From the cell containing the given text, extract its center point as (x, y) coordinate. 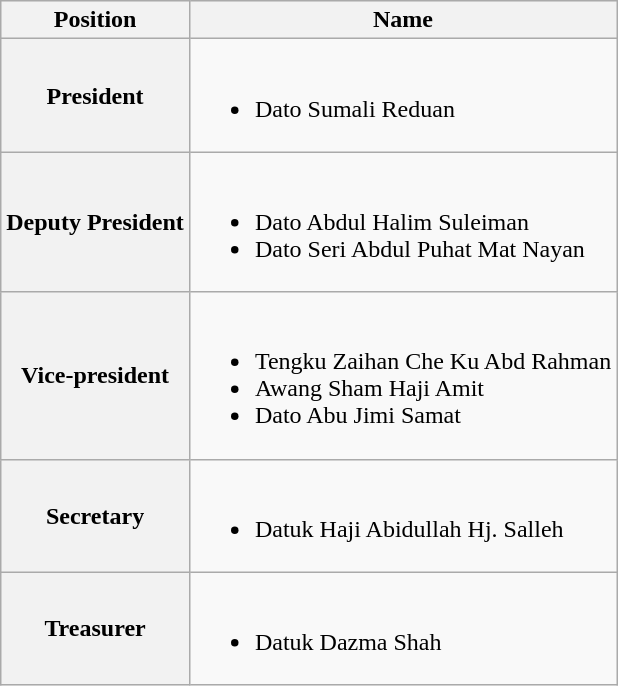
Tengku Zaihan Che Ku Abd RahmanAwang Sham Haji AmitDato Abu Jimi Samat (402, 376)
Secretary (96, 516)
Position (96, 20)
Dato Sumali Reduan (402, 96)
Dato Abdul Halim SuleimanDato Seri Abdul Puhat Mat Nayan (402, 222)
Vice-president (96, 376)
Deputy President (96, 222)
Treasurer (96, 628)
Datuk Dazma Shah (402, 628)
Name (402, 20)
Datuk Haji Abidullah Hj. Salleh (402, 516)
President (96, 96)
